Pinpoint the cell where the given text exists, returning its [x, y] midpoint coordinate. 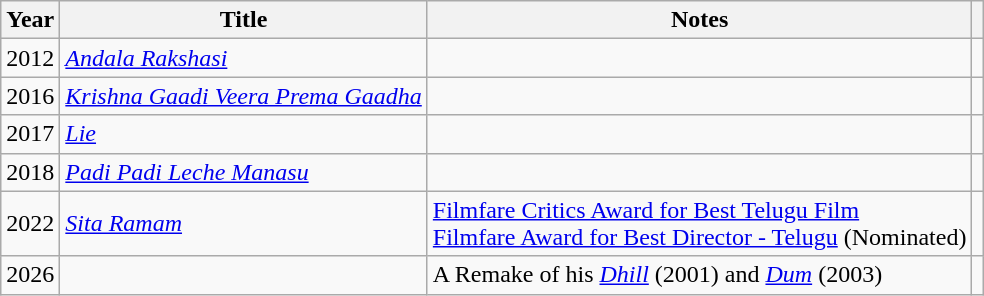
Lie [244, 134]
2022 [30, 224]
2012 [30, 58]
2026 [30, 275]
Title [244, 20]
Krishna Gaadi Veera Prema Gaadha [244, 96]
A Remake of his Dhill (2001) and Dum (2003) [700, 275]
Andala Rakshasi [244, 58]
Filmfare Critics Award for Best Telugu FilmFilmfare Award for Best Director - Telugu (Nominated) [700, 224]
2017 [30, 134]
Sita Ramam [244, 224]
2016 [30, 96]
Notes [700, 20]
Padi Padi Leche Manasu [244, 172]
2018 [30, 172]
Year [30, 20]
